Return (X, Y) of the center of cell containing provided text 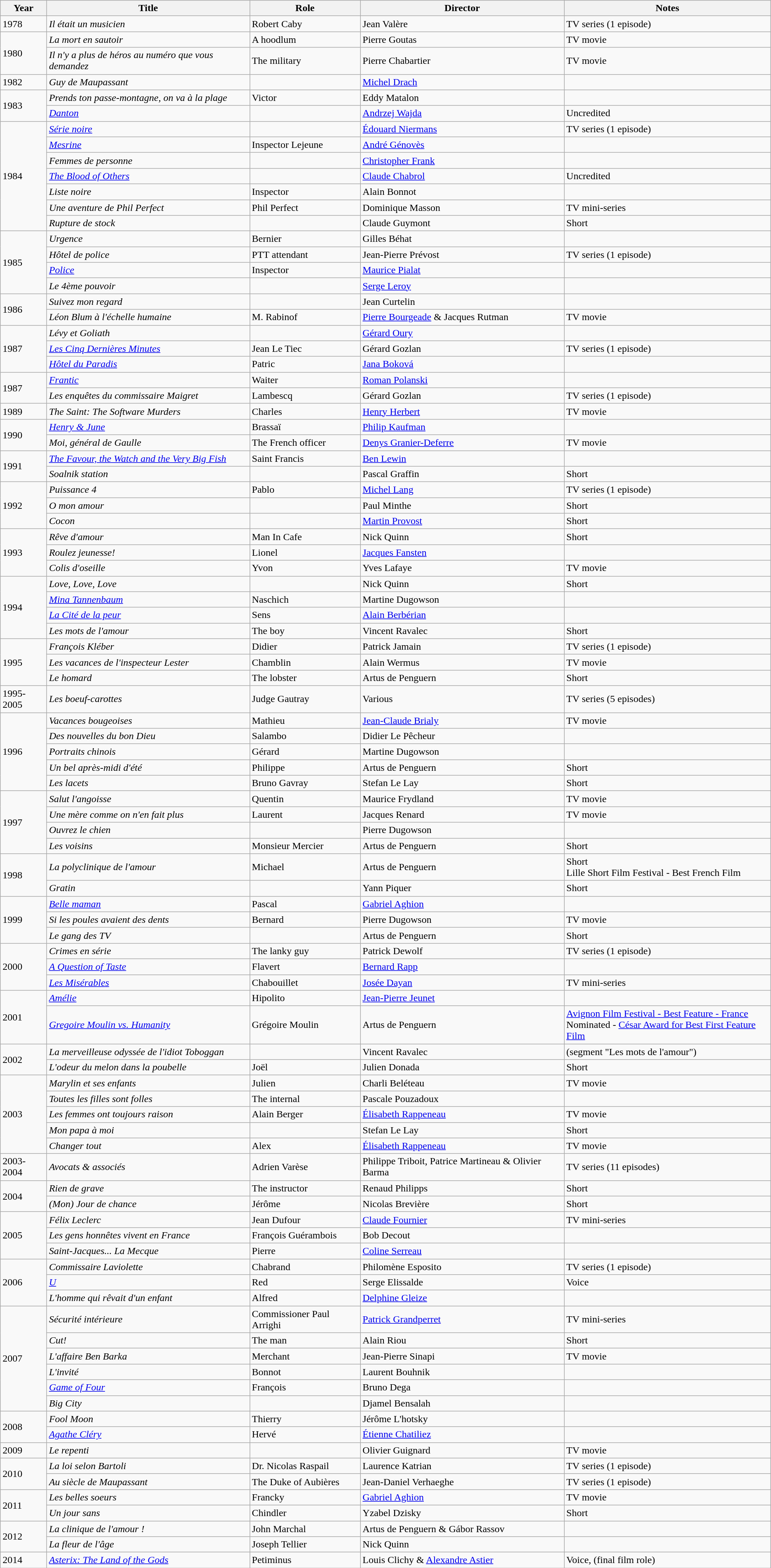
Jean-Daniel Verhaeghe (462, 1481)
Henry & June (148, 427)
Gratin (148, 888)
1982 (24, 82)
1989 (24, 411)
Avignon Film Festival - Best Feature - FranceNominated - César Award for Best First Feature Film (668, 1025)
Frantic (148, 380)
Notes (668, 8)
Yzabel Dzisky (462, 1513)
Femmes de personne (148, 160)
The French officer (305, 442)
Red (305, 1282)
Sens (305, 615)
2005 (24, 1235)
Joël (305, 1067)
Les enquêtes du commissaire Maigret (148, 396)
Portraits chinois (148, 752)
Patrick Grandperret (462, 1319)
PTT attendant (305, 255)
Michael (305, 867)
Les gens honnêtes vivent en France (148, 1235)
1999 (24, 920)
Director (462, 8)
L'affaire Ben Barka (148, 1356)
La loi selon Bartoli (148, 1466)
Changer tout (148, 1146)
Brassaï (305, 427)
Patrick Jamain (462, 646)
1990 (24, 435)
1994 (24, 607)
The internal (305, 1099)
(segment "Les mots de l'amour") (668, 1052)
1984 (24, 176)
John Marchal (305, 1529)
Roman Polanski (462, 380)
Man In Cafe (305, 537)
Jean Curtelin (462, 302)
Adrien Varèse (305, 1167)
Gregoire Moulin vs. Humanity (148, 1025)
La Cité de la peur (148, 615)
TV series (5 episodes) (668, 699)
1980 (24, 53)
Léon Blum à l'échelle humaine (148, 317)
Lionel (305, 552)
Dominique Masson (462, 207)
Voice, (final film role) (668, 1560)
Bernard (305, 920)
Voice (668, 1282)
Belle maman (148, 904)
1998 (24, 875)
Gérard Oury (462, 333)
Les lacets (148, 783)
The lobster (305, 678)
Denys Granier-Deferre (462, 442)
Danton (148, 113)
Quentin (305, 799)
Delphine Gleize (462, 1298)
Philippe (305, 768)
Didier Le Pêcheur (462, 736)
Le 4ème pouvoir (148, 286)
Mon papa à moi (148, 1130)
Police (148, 270)
Au siècle de Maupassant (148, 1481)
Charles (305, 411)
2000 (24, 967)
Waiter (305, 380)
Bernier (305, 239)
Henry Herbert (462, 411)
Les boeuf-carottes (148, 699)
L'invité (148, 1372)
Un jour sans (148, 1513)
Jérôme L'hotsky (462, 1419)
2001 (24, 1017)
Serge Leroy (462, 286)
Olivier Guignard (462, 1450)
Suivez mon regard (148, 302)
Pierre Goutas (462, 40)
Philippe Triboit, Patrice Martineau & Olivier Barma (462, 1167)
Pascal Graffin (462, 474)
Djamel Bensalah (462, 1403)
Pablo (305, 490)
Ouvrez le chien (148, 830)
Eddy Matalon (462, 98)
Chabrand (305, 1267)
Étienne Chatiliez (462, 1435)
The military (305, 61)
ShortLille Short Film Festival - Best French Film (668, 867)
2004 (24, 1196)
U (148, 1282)
Patrick Dewolf (462, 951)
Mina Tannenbaum (148, 599)
2003 (24, 1114)
Jean-Pierre Prévost (462, 255)
Roulez jeunesse! (148, 552)
Artus de Penguern & Gábor Rassov (462, 1529)
Colis d'oseille (148, 568)
TV series (11 episodes) (668, 1167)
Alain Riou (462, 1341)
Francky (305, 1497)
2014 (24, 1560)
Various (462, 699)
Andrzej Wajda (462, 113)
Jean Valère (462, 24)
Year (24, 8)
(Mon) Jour de chance (148, 1204)
Sécurité intérieure (148, 1319)
Vacances bougeoises (148, 721)
Jana Boková (462, 364)
1991 (24, 466)
La clinique de l'amour ! (148, 1529)
Ben Lewin (462, 459)
The Saint: The Software Murders (148, 411)
Jean-Claude Brialy (462, 721)
Hôtel de police (148, 255)
Moi, général de Gaulle (148, 442)
1993 (24, 552)
Laurent Bouhnik (462, 1372)
Agathe Cléry (148, 1435)
Les vacances de l'inspecteur Lester (148, 662)
La mort en sautoir (148, 40)
Philip Kaufman (462, 427)
Bernard Rapp (462, 967)
Maurice Pialat (462, 270)
Robert Caby (305, 24)
Inspector Lejeune (305, 145)
Jean Le Tiec (305, 349)
Il n'y a plus de héros au numéro que vous demandez (148, 61)
Coline Serreau (462, 1251)
Judge Gautray (305, 699)
Naschich (305, 599)
Julien Donada (462, 1067)
Thierry (305, 1419)
O mon amour (148, 506)
Merchant (305, 1356)
Alain Berger (305, 1114)
Patric (305, 364)
Soalnik station (148, 474)
Role (305, 8)
Christopher Frank (462, 160)
Commissaire Laviolette (148, 1267)
Nicolas Brevière (462, 1204)
Mathieu (305, 721)
Julien (305, 1083)
Les voisins (148, 846)
Les belles soeurs (148, 1497)
The Blood of Others (148, 176)
1992 (24, 506)
Pascale Pouzadoux (462, 1099)
The Duke of Aubières (305, 1481)
Alex (305, 1146)
Jérôme (305, 1204)
Crimes en série (148, 951)
Urgence (148, 239)
Les femmes ont toujours raison (148, 1114)
Monsieur Mercier (305, 846)
Bob Decout (462, 1235)
Bonnot (305, 1372)
Amélie (148, 998)
Alain Bonnot (462, 192)
The boy (305, 631)
Jean-Pierre Jeunet (462, 998)
Game of Four (148, 1388)
L'odeur du melon dans la poubelle (148, 1067)
1995-2005 (24, 699)
Édouard Niermans (462, 129)
Les mots de l'amour (148, 631)
1978 (24, 24)
Alfred (305, 1298)
1986 (24, 309)
Hipolito (305, 998)
Série noire (148, 129)
Laurent (305, 814)
Une aventure de Phil Perfect (148, 207)
Mesrine (148, 145)
Des nouvelles du bon Dieu (148, 736)
Big City (148, 1403)
Le repenti (148, 1450)
2009 (24, 1450)
Chabouillet (305, 983)
A hoodlum (305, 40)
Michel Lang (462, 490)
Toutes les filles sont folles (148, 1099)
Petiminus (305, 1560)
Saint-Jacques... La Mecque (148, 1251)
2010 (24, 1474)
Lévy et Goliath (148, 333)
1983 (24, 105)
Pascal (305, 904)
Bruno Gavray (305, 783)
A Question of Taste (148, 967)
1995 (24, 662)
Josée Dayan (462, 983)
Yann Piquer (462, 888)
Salambo (305, 736)
La polyclinique de l'amour (148, 867)
Cocon (148, 521)
Jean-Pierre Sinapi (462, 1356)
Il était un musicien (148, 24)
2008 (24, 1427)
Le gang des TV (148, 935)
Pierre Chabartier (462, 61)
Didier (305, 646)
Flavert (305, 967)
2012 (24, 1537)
Phil Perfect (305, 207)
2003-2004 (24, 1167)
La fleur de l'âge (148, 1545)
1985 (24, 262)
Rêve d'amour (148, 537)
Fool Moon (148, 1419)
Prends ton passe-montagne, on va à la plage (148, 98)
Jean Dufour (305, 1219)
Martin Provost (462, 521)
Victor (305, 98)
Marylin et ses enfants (148, 1083)
Chindler (305, 1513)
L'homme qui rêvait d'un enfant (148, 1298)
Yves Lafaye (462, 568)
The instructor (305, 1188)
Chamblin (305, 662)
Bruno Dega (462, 1388)
Dr. Nicolas Raspail (305, 1466)
The Favour, the Watch and the Very Big Fish (148, 459)
Hervé (305, 1435)
François (305, 1388)
Félix Leclerc (148, 1219)
1996 (24, 752)
Laurence Katrian (462, 1466)
Paul Minthe (462, 506)
Rien de grave (148, 1188)
Michel Drach (462, 82)
François Guérambois (305, 1235)
Les Cinq Dernières Minutes (148, 349)
Lambescq (305, 396)
Joseph Tellier (305, 1545)
Les Misérables (148, 983)
Louis Clichy & Alexandre Astier (462, 1560)
Une mère comme on n'en fait plus (148, 814)
Alain Berbérian (462, 615)
Cut! (148, 1341)
La merveilleuse odyssée de l'idiot Toboggan (148, 1052)
Si les poules avaient des dents (148, 920)
Claude Guymont (462, 223)
2011 (24, 1505)
Hôtel du Paradis (148, 364)
Title (148, 8)
The lanky guy (305, 951)
Claude Fournier (462, 1219)
Philomène Esposito (462, 1267)
Pierre Bourgeade & Jacques Rutman (462, 317)
Serge Elissalde (462, 1282)
2007 (24, 1359)
M. Rabinof (305, 317)
Un bel après-midi d'été (148, 768)
Gérard (305, 752)
Jacques Fansten (462, 552)
Gilles Béhat (462, 239)
André Génovès (462, 145)
2002 (24, 1060)
Liste noire (148, 192)
Asterix: The Land of the Gods (148, 1560)
Puissance 4 (148, 490)
Saint Francis (305, 459)
Alain Wermus (462, 662)
Maurice Frydland (462, 799)
Salut l'angoisse (148, 799)
Guy de Maupassant (148, 82)
Yvon (305, 568)
The man (305, 1341)
Commissioner Paul Arrighi (305, 1319)
1997 (24, 822)
Grégoire Moulin (305, 1025)
Charli Beléteau (462, 1083)
Avocats & associés (148, 1167)
François Kléber (148, 646)
Pierre (305, 1251)
Jacques Renard (462, 814)
Renaud Philipps (462, 1188)
Le homard (148, 678)
Rupture de stock (148, 223)
2006 (24, 1282)
Claude Chabrol (462, 176)
Love, Love, Love (148, 584)
